Return the (X, Y) coordinate for the center point of the cell that contains the specified text.  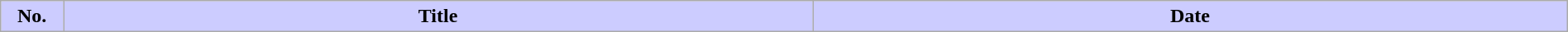
No. (32, 16)
Date (1191, 16)
Title (438, 16)
